Capture the cell that displays the provided text and extract its [x, y] central coordinate. 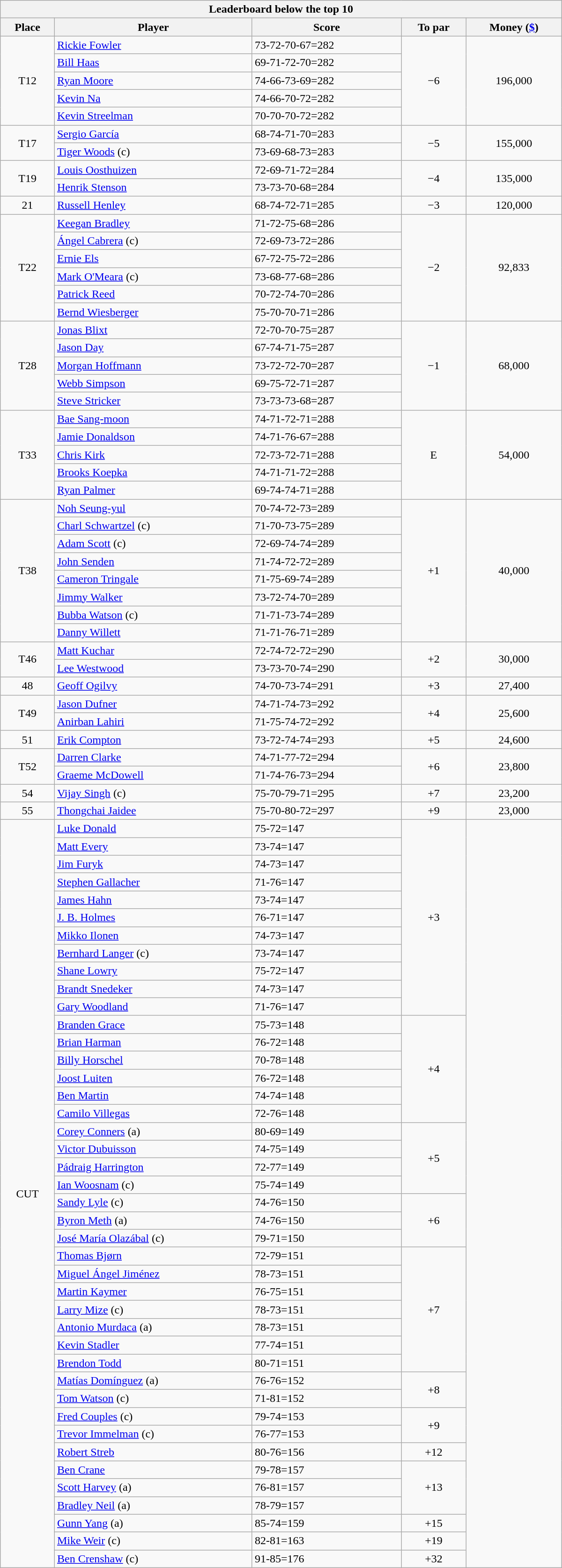
Byron Meth (a) [153, 1220]
80-76=156 [326, 1452]
Patrick Reed [153, 294]
Stephen Gallacher [153, 882]
Jason Dufner [153, 704]
75-70-70-71=286 [326, 312]
Bubba Watson (c) [153, 615]
Robert Streb [153, 1452]
Jim Furyk [153, 864]
120,000 [514, 205]
Ben Martin [153, 1096]
Miguel Ángel Jiménez [153, 1274]
Graeme McDowell [153, 775]
71-75-69-74=289 [326, 579]
196,000 [514, 80]
30,000 [514, 659]
Vijay Singh (c) [153, 793]
135,000 [514, 178]
Ángel Cabrera (c) [153, 241]
77-74=151 [326, 1345]
Lee Westwood [153, 668]
+1 [434, 570]
Adam Scott (c) [153, 544]
Ben Crane [153, 1470]
72-76=148 [326, 1114]
Kevin Na [153, 98]
Ian Woosnam (c) [153, 1185]
76-81=157 [326, 1488]
79-78=157 [326, 1470]
69-75-72-71=287 [326, 383]
76-76=152 [326, 1381]
Ben Crenshaw (c) [153, 1559]
80-69=149 [326, 1131]
Gunn Yang (a) [153, 1523]
71-72-75-68=286 [326, 223]
Ernie Els [153, 259]
José María Olazábal (c) [153, 1238]
72-79=151 [326, 1256]
Keegan Bradley [153, 223]
71-74-72-72=289 [326, 562]
Shane Lowry [153, 971]
73-69-68-73=283 [326, 152]
82-81=163 [326, 1541]
Webb Simpson [153, 383]
−5 [434, 143]
Bernd Wiesberger [153, 312]
+8 [434, 1390]
74-70-73-74=291 [326, 686]
71-74-76-73=294 [326, 775]
23,800 [514, 766]
71-75-74-72=292 [326, 722]
−2 [434, 268]
Score [326, 27]
75-70-80-72=297 [326, 811]
72-69-71-72=284 [326, 169]
Place [28, 27]
Corey Conners (a) [153, 1131]
91-85=176 [326, 1559]
73-72-74-74=293 [326, 739]
25,600 [514, 713]
Sergio García [153, 134]
Bill Haas [153, 63]
Jamie Donaldson [153, 437]
James Hahn [153, 900]
74-75=149 [326, 1149]
76-71=147 [326, 918]
Darren Clarke [153, 757]
Kevin Stadler [153, 1345]
Geoff Ogilvy [153, 686]
Billy Horschel [153, 1060]
73-73-73-68=287 [326, 401]
Cameron Tringale [153, 579]
To par [434, 27]
Thomas Bjørn [153, 1256]
T38 [28, 570]
Kevin Streelman [153, 116]
Brandt Snedeker [153, 989]
75-74=149 [326, 1185]
T28 [28, 365]
Tiger Woods (c) [153, 152]
John Senden [153, 562]
76-77=153 [326, 1434]
55 [28, 811]
72-73-72-71=288 [326, 454]
79-71=150 [326, 1238]
69-74-74-71=288 [326, 490]
Martin Kaymer [153, 1291]
Anirban Lahiri [153, 722]
75-73=148 [326, 1024]
70-70-70-72=282 [326, 116]
Luke Donald [153, 829]
48 [28, 686]
J. B. Holmes [153, 918]
69-71-72-70=282 [326, 63]
Brian Harman [153, 1042]
T12 [28, 80]
−6 [434, 80]
Ryan Moore [153, 80]
Chris Kirk [153, 454]
Rickie Fowler [153, 45]
51 [28, 739]
Pádraig Harrington [153, 1167]
E [434, 454]
Brooks Koepka [153, 472]
Mikko Ilonen [153, 935]
74-71-72-71=288 [326, 419]
67-74-71-75=287 [326, 348]
70-74-72-73=289 [326, 508]
71-71-73-74=289 [326, 615]
+13 [434, 1488]
Louis Oosthuizen [153, 169]
73-72-70-67=282 [326, 45]
T17 [28, 143]
+2 [434, 659]
74-71-77-72=294 [326, 757]
CUT [28, 1194]
Trevor Immelman (c) [153, 1434]
74-71-74-73=292 [326, 704]
23,000 [514, 811]
Bernhard Langer (c) [153, 953]
68-74-71-70=283 [326, 134]
Charl Schwartzel (c) [153, 526]
74-66-70-72=282 [326, 98]
Joost Luiten [153, 1078]
Jimmy Walker [153, 597]
−4 [434, 178]
27,400 [514, 686]
T52 [28, 766]
+19 [434, 1541]
24,600 [514, 739]
T33 [28, 454]
Steve Stricker [153, 401]
Erik Compton [153, 739]
74-66-73-69=282 [326, 80]
54,000 [514, 454]
23,200 [514, 793]
Jason Day [153, 348]
70-72-74-70=286 [326, 294]
T49 [28, 713]
71-70-73-75=289 [326, 526]
Gary Woodland [153, 1006]
Tom Watson (c) [153, 1399]
−3 [434, 205]
Scott Harvey (a) [153, 1488]
21 [28, 205]
T46 [28, 659]
Antonio Murdaca (a) [153, 1327]
85-74=159 [326, 1523]
Morgan Hoffmann [153, 365]
72-69-73-72=286 [326, 241]
Leaderboard below the top 10 [281, 9]
+32 [434, 1559]
Matt Every [153, 846]
76-75=151 [326, 1291]
73-72-72-70=287 [326, 365]
Mike Weir (c) [153, 1541]
Sandy Lyle (c) [153, 1203]
Player [153, 27]
79-74=153 [326, 1416]
73-68-77-68=286 [326, 277]
Matt Kuchar [153, 650]
Ryan Palmer [153, 490]
68,000 [514, 365]
+12 [434, 1452]
+15 [434, 1523]
40,000 [514, 570]
Matías Domínguez (a) [153, 1381]
68-74-72-71=285 [326, 205]
Noh Seung-yul [153, 508]
−1 [434, 365]
73-73-70-68=284 [326, 187]
67-72-75-72=286 [326, 259]
Mark O'Meara (c) [153, 277]
155,000 [514, 143]
71-71-76-71=289 [326, 633]
Branden Grace [153, 1024]
Danny Willett [153, 633]
Camilo Villegas [153, 1114]
70-78=148 [326, 1060]
Jonas Blixt [153, 330]
T22 [28, 268]
78-79=157 [326, 1505]
73-72-74-70=289 [326, 597]
74-71-76-67=288 [326, 437]
74-71-71-72=288 [326, 472]
Victor Dubuisson [153, 1149]
73-73-70-74=290 [326, 668]
74-74=148 [326, 1096]
Thongchai Jaidee [153, 811]
72-77=149 [326, 1167]
Brendon Todd [153, 1363]
Money ($) [514, 27]
Russell Henley [153, 205]
Fred Couples (c) [153, 1416]
Bae Sang-moon [153, 419]
72-74-72-72=290 [326, 650]
80-71=151 [326, 1363]
Bradley Neil (a) [153, 1505]
T19 [28, 178]
72-69-74-74=289 [326, 544]
72-70-70-75=287 [326, 330]
54 [28, 793]
Larry Mize (c) [153, 1309]
71-81=152 [326, 1399]
Henrik Stenson [153, 187]
92,833 [514, 268]
75-70-79-71=295 [326, 793]
